Pinpoint the cell where the given text exists, returning its [X, Y] midpoint coordinate. 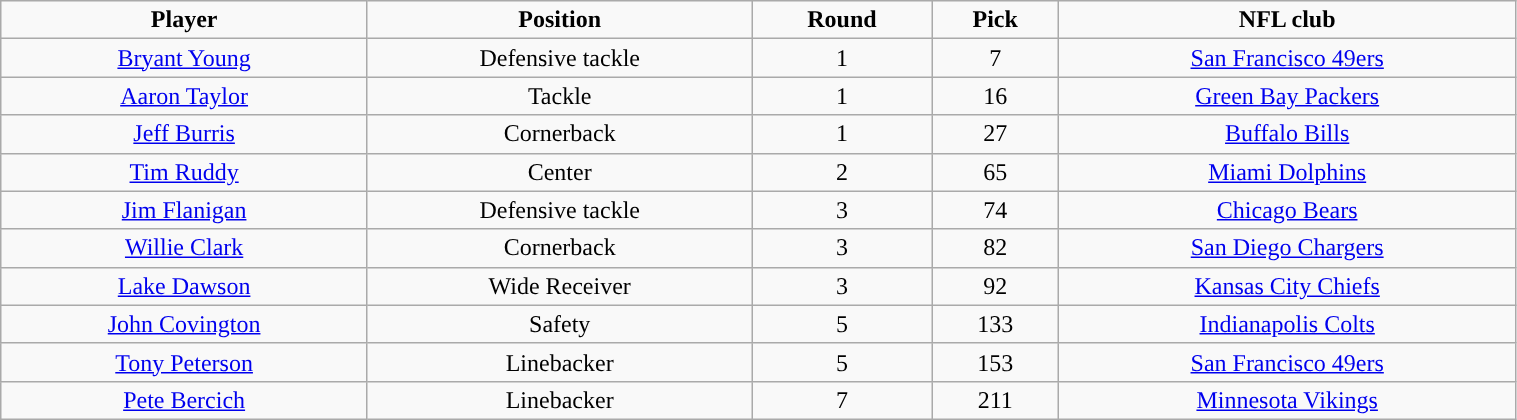
Jim Flanigan [184, 210]
Center [559, 172]
74 [995, 210]
Bryant Young [184, 58]
Tony Peterson [184, 362]
92 [995, 286]
Chicago Bears [1287, 210]
Buffalo Bills [1287, 134]
Willie Clark [184, 248]
153 [995, 362]
Pick [995, 20]
2 [842, 172]
82 [995, 248]
John Covington [184, 324]
Player [184, 20]
133 [995, 324]
27 [995, 134]
Kansas City Chiefs [1287, 286]
Position [559, 20]
Lake Dawson [184, 286]
16 [995, 96]
Tackle [559, 96]
NFL club [1287, 20]
Tim Ruddy [184, 172]
Minnesota Vikings [1287, 400]
Round [842, 20]
San Diego Chargers [1287, 248]
Safety [559, 324]
Indianapolis Colts [1287, 324]
211 [995, 400]
Pete Bercich [184, 400]
Jeff Burris [184, 134]
Green Bay Packers [1287, 96]
Miami Dolphins [1287, 172]
Wide Receiver [559, 286]
65 [995, 172]
Aaron Taylor [184, 96]
